Output the (x, y) coordinate of the center of the cell containing the given text.  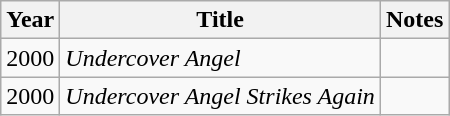
Year (30, 20)
Title (220, 20)
Undercover Angel (220, 58)
Notes (414, 20)
Undercover Angel Strikes Again (220, 96)
